Provide the [X, Y] coordinate of the cell's center where the given text is located.  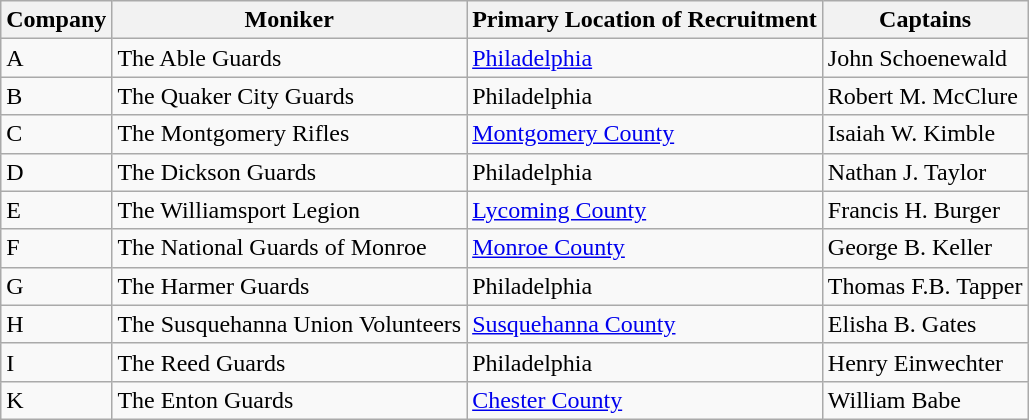
The Montgomery Rifles [290, 134]
The Reed Guards [290, 362]
Lycoming County [645, 210]
Monroe County [645, 248]
Isaiah W. Kimble [925, 134]
Thomas F.B. Tapper [925, 286]
The Harmer Guards [290, 286]
The Able Guards [290, 58]
Robert M. McClure [925, 96]
A [56, 58]
George B. Keller [925, 248]
I [56, 362]
Chester County [645, 400]
The Dickson Guards [290, 172]
E [56, 210]
Susquehanna County [645, 324]
Elisha B. Gates [925, 324]
Moniker [290, 20]
Nathan J. Taylor [925, 172]
The Quaker City Guards [290, 96]
The Enton Guards [290, 400]
G [56, 286]
Francis H. Burger [925, 210]
The National Guards of Monroe [290, 248]
Henry Einwechter [925, 362]
H [56, 324]
K [56, 400]
Montgomery County [645, 134]
John Schoenewald [925, 58]
F [56, 248]
Captains [925, 20]
B [56, 96]
D [56, 172]
Primary Location of Recruitment [645, 20]
The Williamsport Legion [290, 210]
C [56, 134]
Company [56, 20]
William Babe [925, 400]
The Susquehanna Union Volunteers [290, 324]
